Capture the cell that displays the provided text and extract its (x, y) central coordinate. 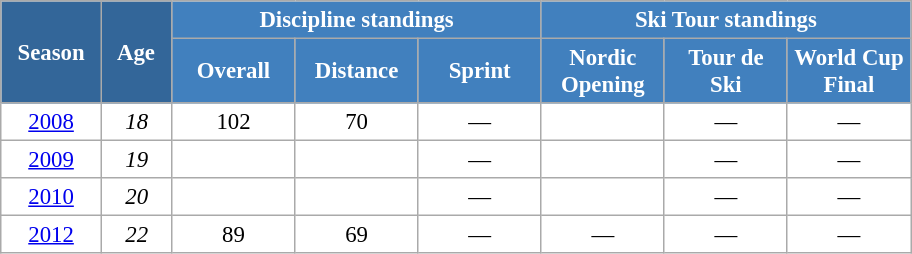
NordicOpening (602, 72)
Sprint (480, 72)
Season (52, 52)
2009 (52, 160)
2008 (52, 122)
20 (136, 197)
18 (136, 122)
69 (356, 235)
2010 (52, 197)
Distance (356, 72)
102 (234, 122)
Tour deSki (726, 72)
22 (136, 235)
Overall (234, 72)
70 (356, 122)
Ski Tour standings (726, 20)
Discipline standings (356, 20)
89 (234, 235)
19 (136, 160)
World CupFinal (848, 72)
2012 (52, 235)
Age (136, 52)
